Find where the given text appears and provide that cell's center as (X, Y) coordinate. 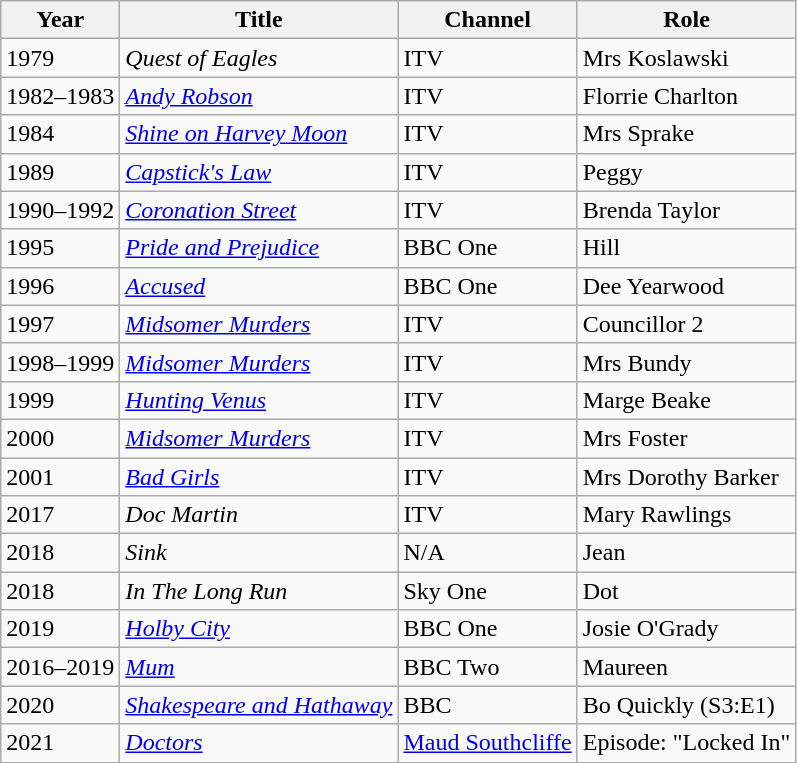
Shakespeare and Hathaway (259, 705)
Quest of Eagles (259, 58)
Role (686, 20)
1997 (60, 324)
Councillor 2 (686, 324)
Josie O'Grady (686, 629)
2001 (60, 477)
Maureen (686, 667)
Doctors (259, 743)
Doc Martin (259, 515)
Year (60, 20)
Mum (259, 667)
Shine on Harvey Moon (259, 134)
Bo Quickly (S3:E1) (686, 705)
N/A (488, 553)
Jean (686, 553)
Title (259, 20)
Marge Beake (686, 400)
2016–2019 (60, 667)
Hill (686, 248)
Mrs Bundy (686, 362)
Dee Yearwood (686, 286)
Channel (488, 20)
Mrs Koslawski (686, 58)
Accused (259, 286)
Hunting Venus (259, 400)
2021 (60, 743)
2020 (60, 705)
Andy Robson (259, 96)
Florrie Charlton (686, 96)
Dot (686, 591)
BBC (488, 705)
Mrs Foster (686, 438)
Peggy (686, 172)
1979 (60, 58)
1989 (60, 172)
Coronation Street (259, 210)
1999 (60, 400)
Pride and Prejudice (259, 248)
Episode: "Locked In" (686, 743)
1990–1992 (60, 210)
BBC Two (488, 667)
Holby City (259, 629)
2017 (60, 515)
1984 (60, 134)
1996 (60, 286)
1995 (60, 248)
Mrs Sprake (686, 134)
Mrs Dorothy Barker (686, 477)
Brenda Taylor (686, 210)
Capstick's Law (259, 172)
Sky One (488, 591)
1998–1999 (60, 362)
Mary Rawlings (686, 515)
2019 (60, 629)
1982–1983 (60, 96)
Maud Southcliffe (488, 743)
2000 (60, 438)
In The Long Run (259, 591)
Bad Girls (259, 477)
Sink (259, 553)
